Find where the given text appears and provide that cell's center as [X, Y] coordinate. 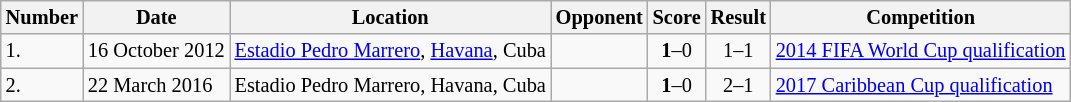
2014 FIFA World Cup qualification [921, 51]
1. [42, 51]
2. [42, 85]
Opponent [600, 17]
2017 Caribbean Cup qualification [921, 85]
16 October 2012 [156, 51]
Date [156, 17]
1–1 [738, 51]
Competition [921, 17]
Location [390, 17]
22 March 2016 [156, 85]
Number [42, 17]
Result [738, 17]
Score [677, 17]
2–1 [738, 85]
